Locate the cell with the specified text and output its [X, Y] center coordinate. 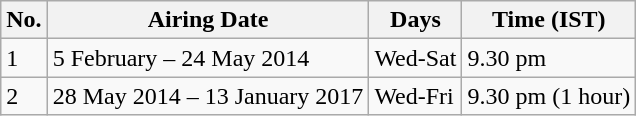
9.30 pm (1 hour) [549, 96]
28 May 2014 – 13 January 2017 [208, 96]
Airing Date [208, 20]
9.30 pm [549, 58]
2 [24, 96]
Wed-Fri [416, 96]
1 [24, 58]
Days [416, 20]
Wed-Sat [416, 58]
5 February – 24 May 2014 [208, 58]
No. [24, 20]
Time (IST) [549, 20]
